Pinpoint the cell where the given text exists, returning its (X, Y) midpoint coordinate. 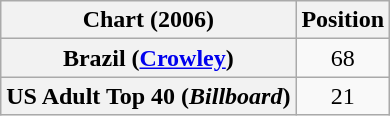
Brazil (Crowley) (148, 58)
US Adult Top 40 (Billboard) (148, 96)
21 (343, 96)
68 (343, 58)
Chart (2006) (148, 20)
Position (343, 20)
